Scan for the cell matching the given text and deliver its [x, y] coordinate at center. 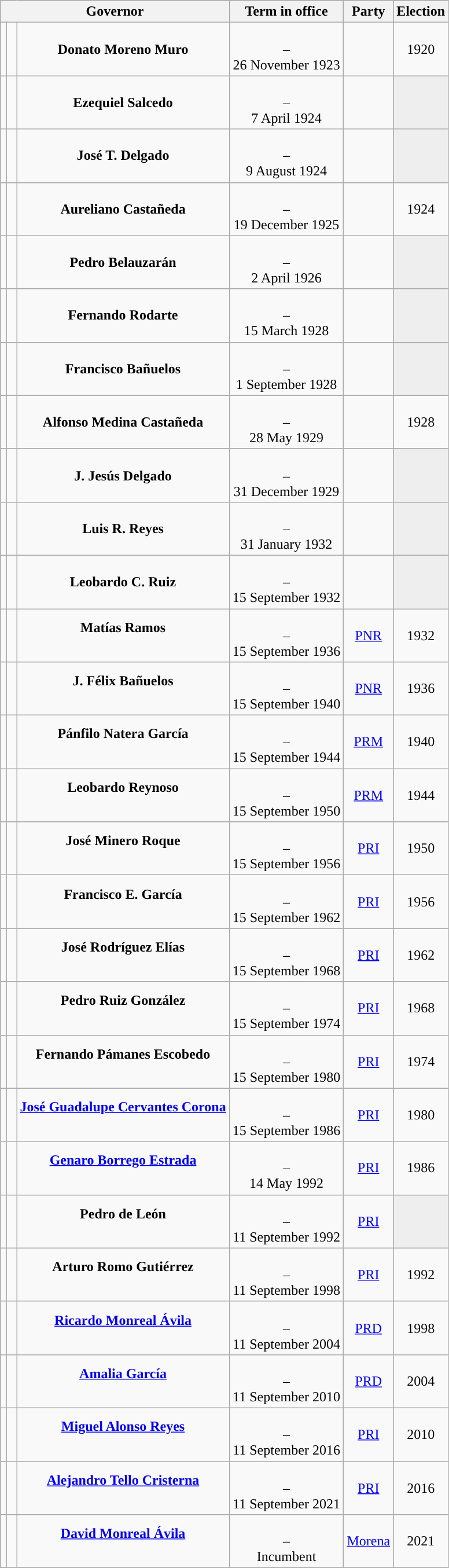
–7 April 1924 [286, 102]
1940 [421, 742]
1928 [421, 422]
–15 September 1968 [286, 955]
Leobardo C. Ruiz [123, 582]
Election [421, 12]
Leobardo Reynoso [123, 795]
José T. Delgado [123, 156]
Pánfilo Natera García [123, 742]
–15 September 1980 [286, 1062]
–14 May 1992 [286, 1168]
2021 [421, 1541]
José Rodríguez Elías [123, 955]
1924 [421, 209]
–31 December 1929 [286, 475]
–15 September 1950 [286, 795]
Donato Moreno Muro [123, 49]
1920 [421, 49]
–15 September 1962 [286, 902]
–26 November 1923 [286, 49]
J. Jesús Delgado [123, 475]
1992 [421, 1275]
–31 January 1932 [286, 528]
2016 [421, 1488]
–19 December 1925 [286, 209]
Francisco Bañuelos [123, 369]
1962 [421, 955]
–28 May 1929 [286, 422]
Morena [369, 1541]
Party [369, 12]
–11 September 2010 [286, 1381]
–Incumbent [286, 1541]
1980 [421, 1115]
Alejandro Tello Cristerna [123, 1488]
J. Félix Bañuelos [123, 689]
–1 September 1928 [286, 369]
1936 [421, 689]
Governor [115, 12]
1998 [421, 1328]
Miguel Alonso Reyes [123, 1434]
–11 September 2021 [286, 1488]
José Minero Roque [123, 849]
–11 September 1998 [286, 1275]
–11 September 1992 [286, 1221]
Pedro Belauzarán [123, 262]
–15 September 1936 [286, 636]
–11 September 2016 [286, 1434]
Alfonso Medina Castañeda [123, 422]
–15 September 1932 [286, 582]
Luis R. Reyes [123, 528]
–15 September 1940 [286, 689]
Term in office [286, 12]
–15 September 1956 [286, 849]
–15 September 1986 [286, 1115]
Genaro Borrego Estrada [123, 1168]
Ezequiel Salcedo [123, 102]
1974 [421, 1062]
Francisco E. García [123, 902]
Matías Ramos [123, 636]
2004 [421, 1381]
Arturo Romo Gutiérrez [123, 1275]
1986 [421, 1168]
–11 September 2004 [286, 1328]
Ricardo Monreal Ávila [123, 1328]
–15 September 1974 [286, 1008]
Fernando Rodarte [123, 315]
Amalia García [123, 1381]
Pedro Ruiz González [123, 1008]
Pedro de León [123, 1221]
1968 [421, 1008]
David Monreal Ávila [123, 1541]
1956 [421, 902]
–15 September 1944 [286, 742]
José Guadalupe Cervantes Corona [123, 1115]
1950 [421, 849]
1932 [421, 636]
–15 March 1928 [286, 315]
–9 August 1924 [286, 156]
Aureliano Castañeda [123, 209]
1944 [421, 795]
Fernando Pámanes Escobedo [123, 1062]
–2 April 1926 [286, 262]
2010 [421, 1434]
